Return (X, Y) of the center of cell containing provided text 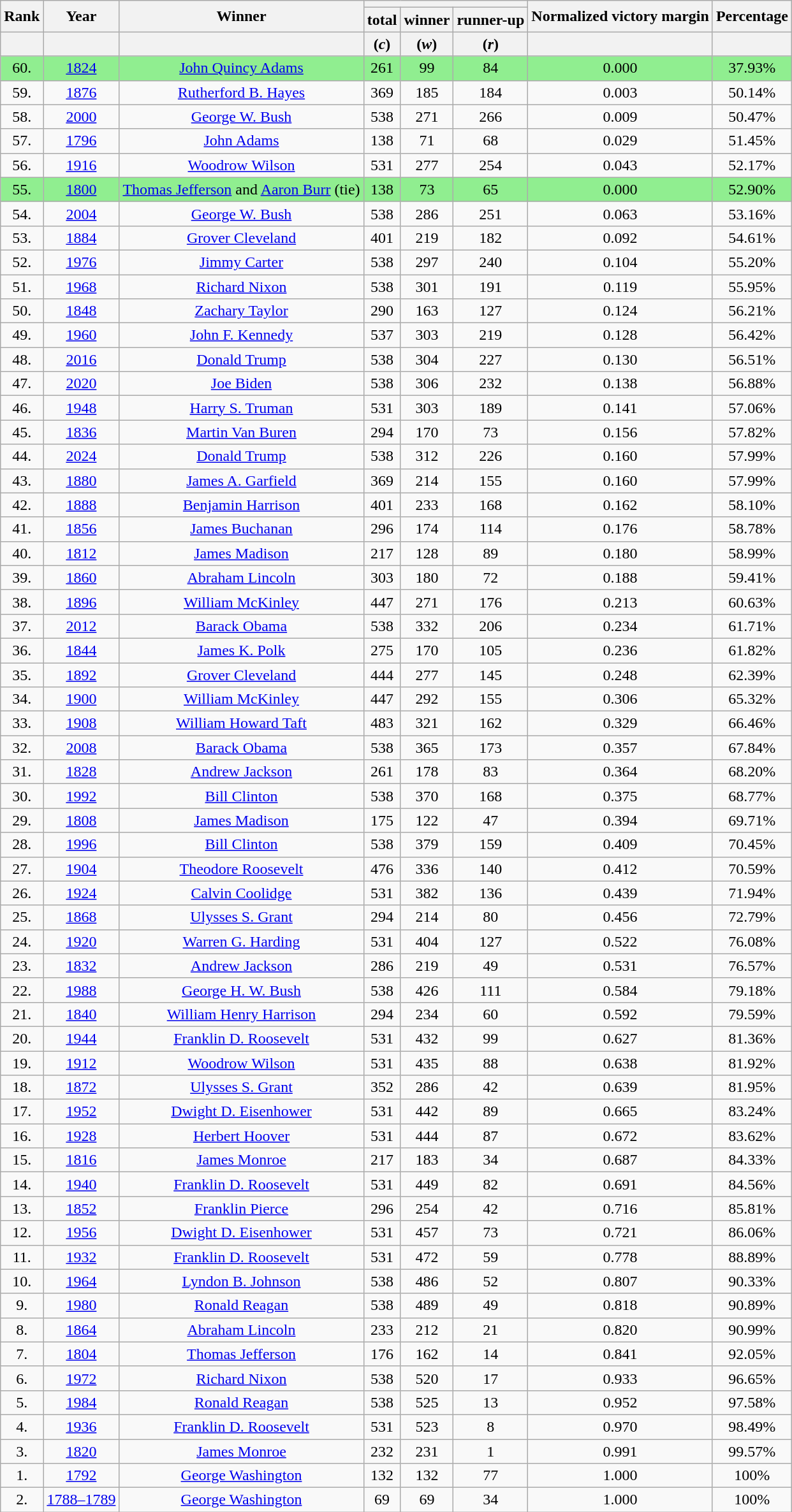
53. (22, 238)
14 (491, 1354)
53.16% (752, 214)
2012 (82, 626)
0.104 (620, 262)
182 (491, 238)
49. (22, 335)
81.36% (752, 1038)
11. (22, 1257)
483 (382, 723)
0.119 (620, 286)
71 (427, 141)
67.84% (752, 748)
136 (491, 893)
55. (22, 189)
1960 (82, 335)
2000 (82, 117)
29. (22, 820)
0.234 (620, 626)
523 (427, 1427)
Jimmy Carter (241, 262)
234 (427, 1014)
Rutherford B. Hayes (241, 92)
0.439 (620, 893)
0.329 (620, 723)
1984 (82, 1402)
90.89% (752, 1305)
39. (22, 578)
1892 (82, 675)
90.33% (752, 1281)
81.92% (752, 1063)
70.45% (752, 845)
59 (491, 1257)
435 (427, 1063)
27. (22, 869)
1808 (82, 820)
111 (491, 990)
489 (427, 1305)
William Howard Taft (241, 723)
1824 (82, 68)
68.77% (752, 796)
0.357 (620, 748)
52.17% (752, 165)
0.364 (620, 772)
404 (427, 941)
0.531 (620, 966)
88 (491, 1063)
56.51% (752, 360)
472 (427, 1257)
206 (491, 626)
6. (22, 1378)
1844 (82, 650)
1828 (82, 772)
38. (22, 602)
83.24% (752, 1112)
1792 (82, 1476)
365 (427, 748)
382 (427, 893)
Calvin Coolidge (241, 893)
180 (427, 578)
55.95% (752, 286)
189 (491, 408)
76.57% (752, 966)
70.59% (752, 869)
14. (22, 1184)
114 (491, 529)
212 (427, 1330)
William Henry Harrison (241, 1014)
449 (427, 1184)
John Quincy Adams (241, 68)
2020 (82, 384)
George H. W. Bush (241, 990)
Normalized victory margin (620, 17)
72 (491, 578)
51. (22, 286)
57. (22, 141)
37.93% (752, 68)
65.32% (752, 699)
0.009 (620, 117)
0.162 (620, 505)
1972 (82, 1378)
84 (491, 68)
James Buchanan (241, 529)
19. (22, 1063)
32. (22, 748)
174 (427, 529)
77 (491, 1476)
183 (427, 1160)
92.05% (752, 1354)
47. (22, 384)
4. (22, 1427)
47 (491, 820)
85.81% (752, 1209)
370 (427, 796)
48. (22, 360)
8 (491, 1427)
(r) (491, 44)
321 (427, 723)
43. (22, 481)
1896 (82, 602)
13. (22, 1209)
Martin Van Buren (241, 432)
432 (427, 1038)
7. (22, 1354)
0.639 (620, 1087)
59.41% (752, 578)
1904 (82, 869)
Zachary Taylor (241, 311)
240 (491, 262)
1988 (82, 990)
336 (427, 869)
50.14% (752, 92)
17. (22, 1112)
65 (491, 189)
2. (22, 1500)
58.78% (752, 529)
1912 (82, 1063)
1856 (82, 529)
52 (491, 1281)
306 (427, 384)
25. (22, 917)
231 (427, 1451)
1992 (82, 796)
5. (22, 1402)
0.043 (620, 165)
96.65% (752, 1378)
Thomas Jefferson (241, 1354)
0.638 (620, 1063)
15. (22, 1160)
1924 (82, 893)
1952 (82, 1112)
1980 (82, 1305)
82 (491, 1184)
56.88% (752, 384)
34. (22, 699)
Thomas Jefferson and Aaron Burr (tie) (241, 189)
83 (491, 772)
1836 (82, 432)
0.672 (620, 1136)
52.90% (752, 189)
0.124 (620, 311)
1968 (82, 286)
50. (22, 311)
1800 (82, 189)
36. (22, 650)
0.063 (620, 214)
0.721 (620, 1233)
0.130 (620, 360)
59. (22, 92)
James K. Polk (241, 650)
173 (491, 748)
1996 (82, 845)
66.46% (752, 723)
58.10% (752, 505)
(w) (427, 44)
0.213 (620, 602)
winner (427, 20)
68 (491, 141)
24. (22, 941)
0.991 (620, 1451)
1876 (82, 92)
0.818 (620, 1305)
1948 (82, 408)
90.99% (752, 1330)
98.49% (752, 1427)
0.156 (620, 432)
76.08% (752, 941)
178 (427, 772)
1820 (82, 1451)
58.99% (752, 553)
0.029 (620, 141)
Joe Biden (241, 384)
0.665 (620, 1112)
0.456 (620, 917)
2008 (82, 748)
0.952 (620, 1402)
Lyndon B. Johnson (241, 1281)
1832 (82, 966)
57.06% (752, 408)
1908 (82, 723)
0.592 (620, 1014)
1880 (82, 481)
42. (22, 505)
runner-up (491, 20)
0.141 (620, 408)
1860 (82, 578)
37. (22, 626)
525 (427, 1402)
175 (382, 820)
55.20% (752, 262)
301 (427, 286)
80 (491, 917)
0.176 (620, 529)
0.970 (620, 1427)
0.691 (620, 1184)
Winner (241, 17)
191 (491, 286)
(c) (382, 44)
1944 (82, 1038)
1852 (82, 1209)
56.42% (752, 335)
227 (491, 360)
31. (22, 772)
1928 (82, 1136)
Franklin Pierce (241, 1209)
33. (22, 723)
45. (22, 432)
290 (382, 311)
105 (491, 650)
0.716 (620, 1209)
0.248 (620, 675)
1804 (82, 1354)
13 (491, 1402)
0.236 (620, 650)
312 (427, 456)
304 (427, 360)
56. (22, 165)
26. (22, 893)
184 (491, 92)
297 (427, 262)
1936 (82, 1427)
54.61% (752, 238)
84.56% (752, 1184)
88.89% (752, 1257)
520 (427, 1378)
0.807 (620, 1281)
86.06% (752, 1233)
2016 (82, 360)
0.627 (620, 1038)
1956 (82, 1233)
1848 (82, 311)
537 (382, 335)
0.003 (620, 92)
1884 (82, 238)
128 (427, 553)
84.33% (752, 1160)
71.94% (752, 893)
60.63% (752, 602)
163 (427, 311)
Percentage (752, 17)
1 (491, 1451)
Year (82, 17)
62.39% (752, 675)
251 (491, 214)
99.57% (752, 1451)
0.375 (620, 796)
0.412 (620, 869)
18. (22, 1087)
159 (491, 845)
3. (22, 1451)
John F. Kennedy (241, 335)
1900 (82, 699)
140 (491, 869)
275 (382, 650)
28. (22, 845)
332 (427, 626)
54. (22, 214)
total (382, 20)
442 (427, 1112)
1976 (82, 262)
0.128 (620, 335)
476 (382, 869)
1920 (82, 941)
2004 (82, 214)
58. (22, 117)
51.45% (752, 141)
James A. Garfield (241, 481)
87 (491, 1136)
40. (22, 553)
1868 (82, 917)
97.58% (752, 1402)
30. (22, 796)
Benjamin Harrison (241, 505)
57.82% (752, 432)
61.71% (752, 626)
41. (22, 529)
0.394 (620, 820)
52. (22, 262)
0.409 (620, 845)
1812 (82, 553)
12. (22, 1233)
1932 (82, 1257)
352 (382, 1087)
0.841 (620, 1354)
1888 (82, 505)
9. (22, 1305)
457 (427, 1233)
John Adams (241, 141)
72.79% (752, 917)
0.687 (620, 1160)
50.47% (752, 117)
60 (491, 1014)
0.522 (620, 941)
486 (427, 1281)
0.138 (620, 384)
1840 (82, 1014)
292 (427, 699)
56.21% (752, 311)
17 (491, 1378)
0.778 (620, 1257)
1816 (82, 1160)
8. (22, 1330)
79.18% (752, 990)
226 (491, 456)
35. (22, 675)
79.59% (752, 1014)
0.092 (620, 238)
46. (22, 408)
122 (427, 820)
21 (491, 1330)
20. (22, 1038)
0.180 (620, 553)
1796 (82, 141)
69.71% (752, 820)
Rank (22, 17)
44. (22, 456)
379 (427, 845)
1. (22, 1476)
68.20% (752, 772)
1872 (82, 1087)
16. (22, 1136)
21. (22, 1014)
0.306 (620, 699)
426 (427, 990)
Harry S. Truman (241, 408)
22. (22, 990)
1940 (82, 1184)
266 (491, 117)
145 (491, 675)
2024 (82, 456)
23. (22, 966)
1788–1789 (82, 1500)
61.82% (752, 650)
185 (427, 92)
0.584 (620, 990)
Theodore Roosevelt (241, 869)
83.62% (752, 1136)
1964 (82, 1281)
0.188 (620, 578)
1916 (82, 165)
1864 (82, 1330)
10. (22, 1281)
60. (22, 68)
Warren G. Harding (241, 941)
0.820 (620, 1330)
81.95% (752, 1087)
0.933 (620, 1378)
Herbert Hoover (241, 1136)
